From the cell containing the given text, extract its center point as [X, Y] coordinate. 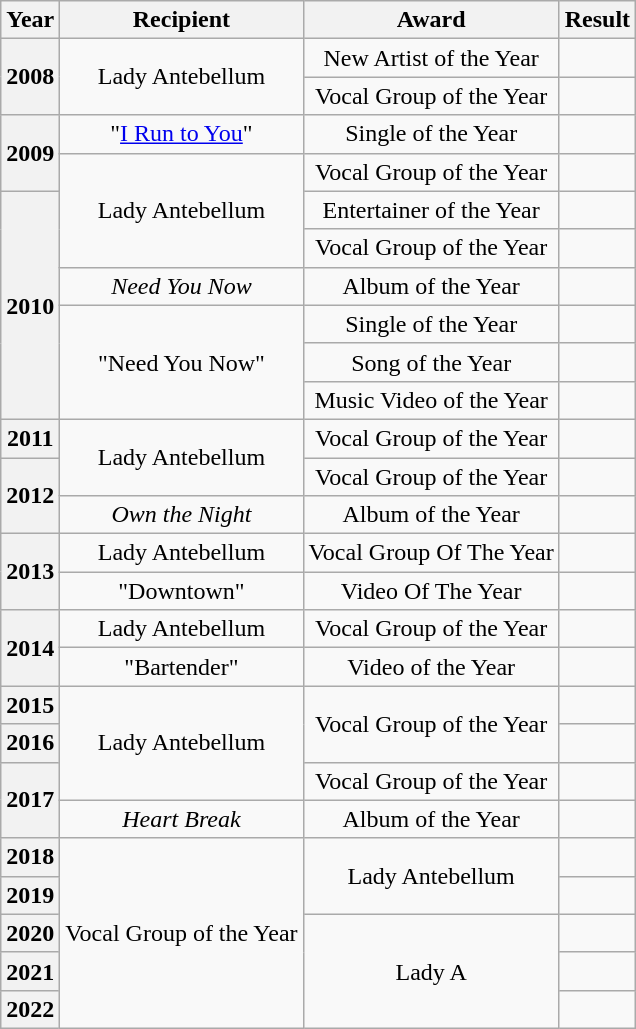
Recipient [182, 20]
2020 [30, 933]
"Need You Now" [182, 362]
2018 [30, 857]
2015 [30, 705]
Video Of The Year [431, 591]
2008 [30, 77]
"Downtown" [182, 591]
2022 [30, 1009]
Heart Break [182, 819]
Entertainer of the Year [431, 210]
"Bartender" [182, 667]
2019 [30, 895]
2017 [30, 800]
2009 [30, 153]
Year [30, 20]
2016 [30, 743]
Own the Night [182, 515]
Music Video of the Year [431, 400]
Need You Now [182, 286]
"I Run to You" [182, 134]
2010 [30, 305]
Result [597, 20]
Lady A [431, 971]
2013 [30, 572]
Vocal Group Of The Year [431, 553]
2012 [30, 496]
2021 [30, 971]
Video of the Year [431, 667]
2014 [30, 648]
Song of the Year [431, 362]
New Artist of the Year [431, 58]
2011 [30, 438]
Award [431, 20]
